Detect which cell encompasses the target text, then output its [X, Y] center coordinate. 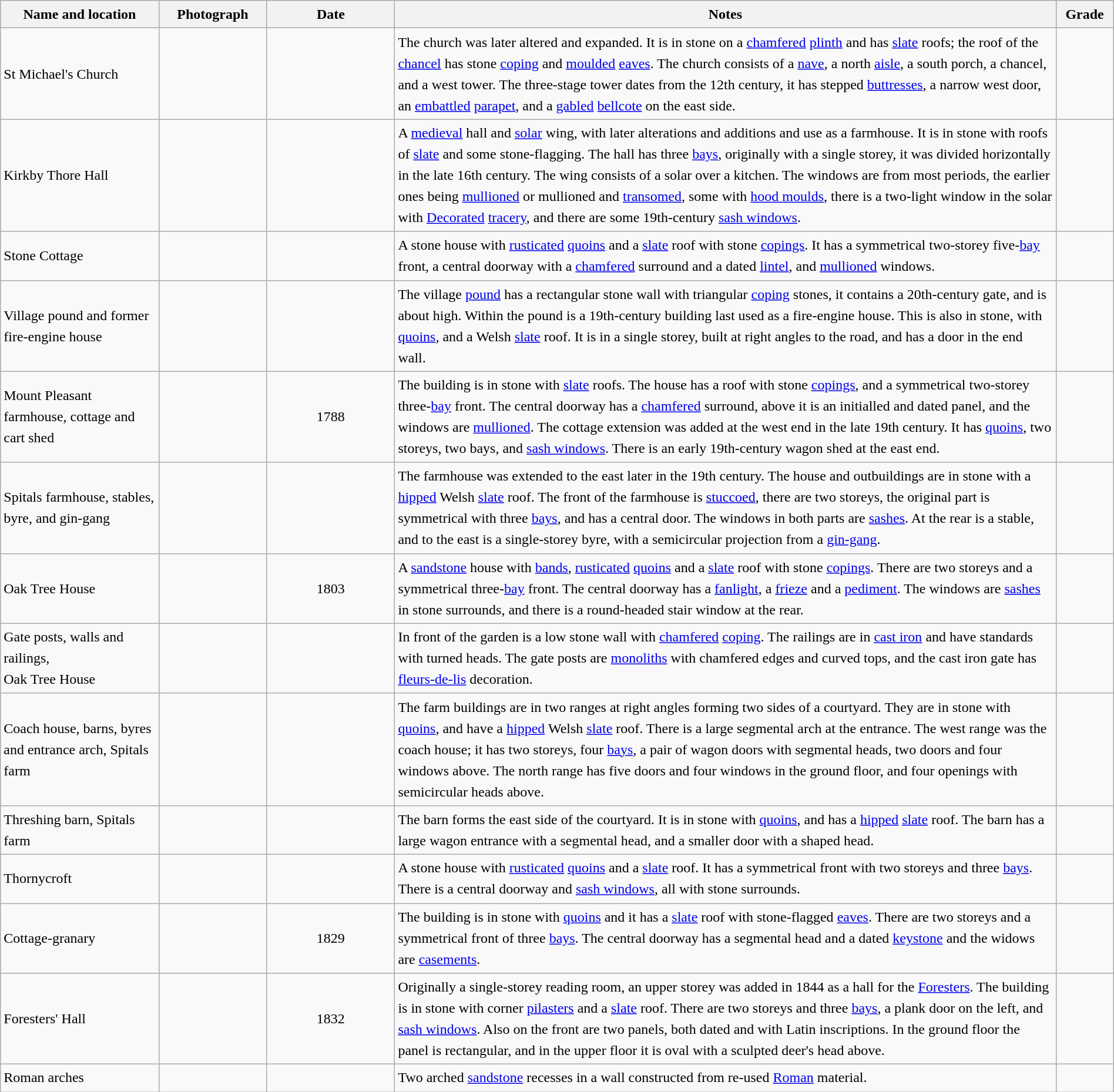
St Michael's Church [80, 74]
Cottage-granary [80, 939]
Photograph [213, 14]
Name and location [80, 14]
Village pound and formerfire-engine house [80, 325]
Kirkby Thore Hall [80, 175]
1803 [331, 589]
Grade [1085, 14]
Gate posts, walls and railings,Oak Tree House [80, 658]
Mount Pleasant farmhouse, cottage and cart shed [80, 417]
1829 [331, 939]
Foresters' Hall [80, 1019]
Roman arches [80, 1078]
Spitals farmhouse, stables, byre, and gin-gang [80, 508]
Thornycroft [80, 879]
Notes [725, 14]
Threshing barn, Spitals farm [80, 829]
Date [331, 14]
Coach house, barns, byres and entrance arch, Spitals farm [80, 750]
1832 [331, 1019]
Stone Cottage [80, 256]
1788 [331, 417]
Oak Tree House [80, 589]
Two arched sandstone recesses in a wall constructed from re-used Roman material. [725, 1078]
